Return the (X, Y) coordinate for the center point of the cell that contains the specified text.  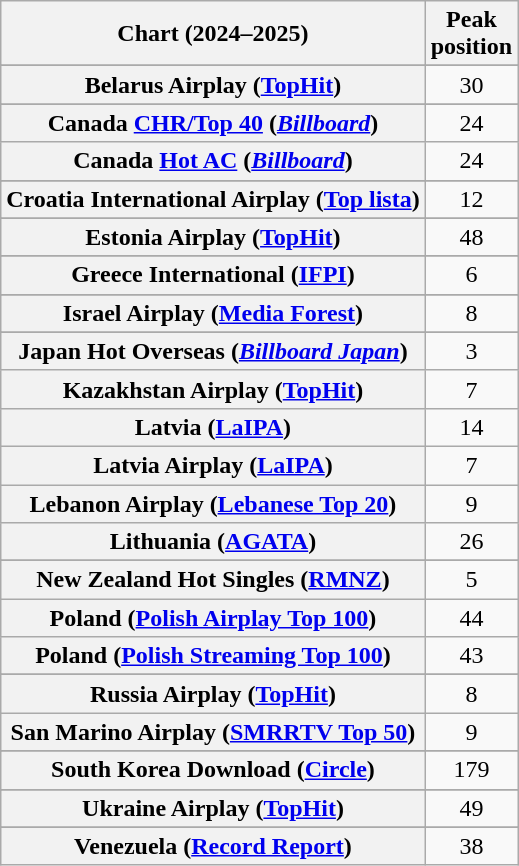
Greece International (IFPI) (213, 275)
49 (471, 808)
Latvia (LaIPA) (213, 427)
48 (471, 237)
Croatia International Airplay (Top lista) (213, 199)
Estonia Airplay (TopHit) (213, 237)
38 (471, 846)
Israel Airplay (Media Forest) (213, 313)
Canada CHR/Top 40 (Billboard) (213, 123)
Lithuania (AGATA) (213, 542)
Poland (Polish Streaming Top 100) (213, 656)
Canada Hot AC (Billboard) (213, 161)
Peakposition (471, 34)
43 (471, 656)
Japan Hot Overseas (Billboard Japan) (213, 351)
Ukraine Airplay (TopHit) (213, 808)
Chart (2024–2025) (213, 34)
3 (471, 351)
San Marino Airplay (SMRRTV Top 50) (213, 732)
6 (471, 275)
Venezuela (Record Report) (213, 846)
New Zealand Hot Singles (RMNZ) (213, 580)
44 (471, 618)
30 (471, 85)
Latvia Airplay (LaIPA) (213, 465)
Kazakhstan Airplay (TopHit) (213, 389)
Russia Airplay (TopHit) (213, 694)
Belarus Airplay (TopHit) (213, 85)
5 (471, 580)
26 (471, 542)
South Korea Download (Circle) (213, 770)
14 (471, 427)
179 (471, 770)
12 (471, 199)
Lebanon Airplay (Lebanese Top 20) (213, 503)
Poland (Polish Airplay Top 100) (213, 618)
